Extract the [x, y] coordinate from the center of the cell holding the provided text.  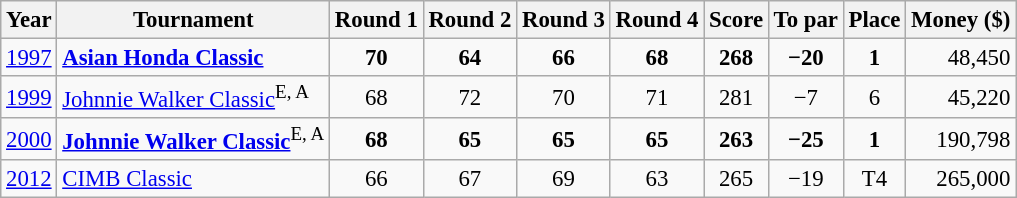
2000 [29, 139]
265,000 [961, 179]
−7 [806, 97]
Round 2 [470, 20]
63 [657, 179]
−20 [806, 58]
64 [470, 58]
−19 [806, 179]
67 [470, 179]
1999 [29, 97]
−25 [806, 139]
Year [29, 20]
Place [874, 20]
6 [874, 97]
Asian Honda Classic [194, 58]
1997 [29, 58]
45,220 [961, 97]
Round 1 [377, 20]
190,798 [961, 139]
263 [736, 139]
69 [564, 179]
71 [657, 97]
265 [736, 179]
Money ($) [961, 20]
Round 3 [564, 20]
268 [736, 58]
Round 4 [657, 20]
CIMB Classic [194, 179]
72 [470, 97]
Tournament [194, 20]
281 [736, 97]
T4 [874, 179]
Score [736, 20]
2012 [29, 179]
48,450 [961, 58]
To par [806, 20]
